For the text-containing cell, return its midpoint in [X, Y] coordinate format. 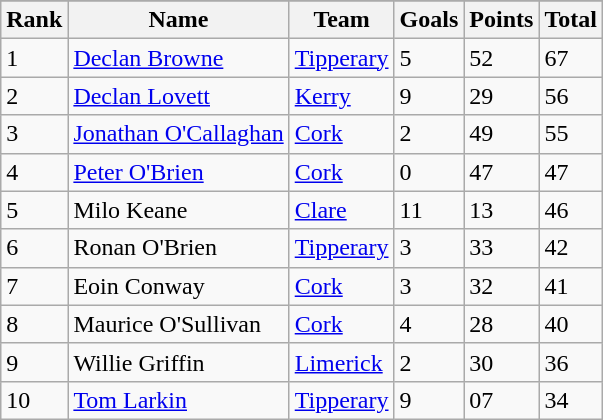
52 [502, 58]
Points [502, 20]
13 [502, 210]
Declan Lovett [178, 96]
10 [34, 400]
Eoin Conway [178, 286]
28 [502, 324]
Willie Griffin [178, 362]
49 [502, 134]
67 [571, 58]
Declan Browne [178, 58]
42 [571, 248]
11 [429, 210]
33 [502, 248]
1 [34, 58]
30 [502, 362]
55 [571, 134]
7 [34, 286]
36 [571, 362]
41 [571, 286]
Total [571, 20]
Clare [342, 210]
34 [571, 400]
8 [34, 324]
Milo Keane [178, 210]
40 [571, 324]
Limerick [342, 362]
07 [502, 400]
29 [502, 96]
Name [178, 20]
Ronan O'Brien [178, 248]
Tom Larkin [178, 400]
Kerry [342, 96]
32 [502, 286]
Team [342, 20]
Peter O'Brien [178, 172]
Maurice O'Sullivan [178, 324]
56 [571, 96]
0 [429, 172]
Goals [429, 20]
6 [34, 248]
Jonathan O'Callaghan [178, 134]
Rank [34, 20]
46 [571, 210]
